Return (X, Y) of the center of cell containing provided text 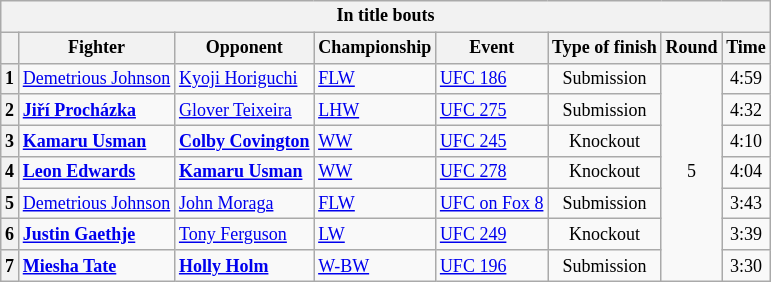
4 (10, 172)
Jiří Procházka (96, 110)
2 (10, 110)
3:30 (746, 266)
UFC 245 (492, 140)
3 (10, 140)
4:04 (746, 172)
UFC 186 (492, 78)
6 (10, 234)
Opponent (244, 48)
Colby Covington (244, 140)
Glover Teixeira (244, 110)
UFC on Fox 8 (492, 204)
3:39 (746, 234)
4:59 (746, 78)
4:10 (746, 140)
Leon Edwards (96, 172)
Tony Ferguson (244, 234)
Time (746, 48)
In title bouts (386, 16)
Event (492, 48)
7 (10, 266)
LHW (375, 110)
UFC 249 (492, 234)
John Moraga (244, 204)
Championship (375, 48)
Fighter (96, 48)
UFC 196 (492, 266)
1 (10, 78)
W-BW (375, 266)
LW (375, 234)
Holly Holm (244, 266)
Kyoji Horiguchi (244, 78)
UFC 275 (492, 110)
Round (692, 48)
Type of finish (604, 48)
Miesha Tate (96, 266)
3:43 (746, 204)
UFC 278 (492, 172)
Justin Gaethje (96, 234)
4:32 (746, 110)
